Detect which cell encompasses the target text, then output its (X, Y) center coordinate. 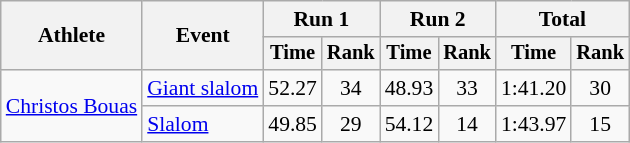
15 (600, 124)
Giant slalom (202, 88)
33 (467, 88)
Event (202, 36)
34 (351, 88)
52.27 (292, 88)
Run 1 (321, 19)
54.12 (410, 124)
30 (600, 88)
29 (351, 124)
1:41.20 (534, 88)
Slalom (202, 124)
Athlete (72, 36)
Run 2 (438, 19)
14 (467, 124)
48.93 (410, 88)
Total (562, 19)
Christos Bouas (72, 106)
1:43.97 (534, 124)
49.85 (292, 124)
